Scan for the cell matching the given text and deliver its (x, y) coordinate at center. 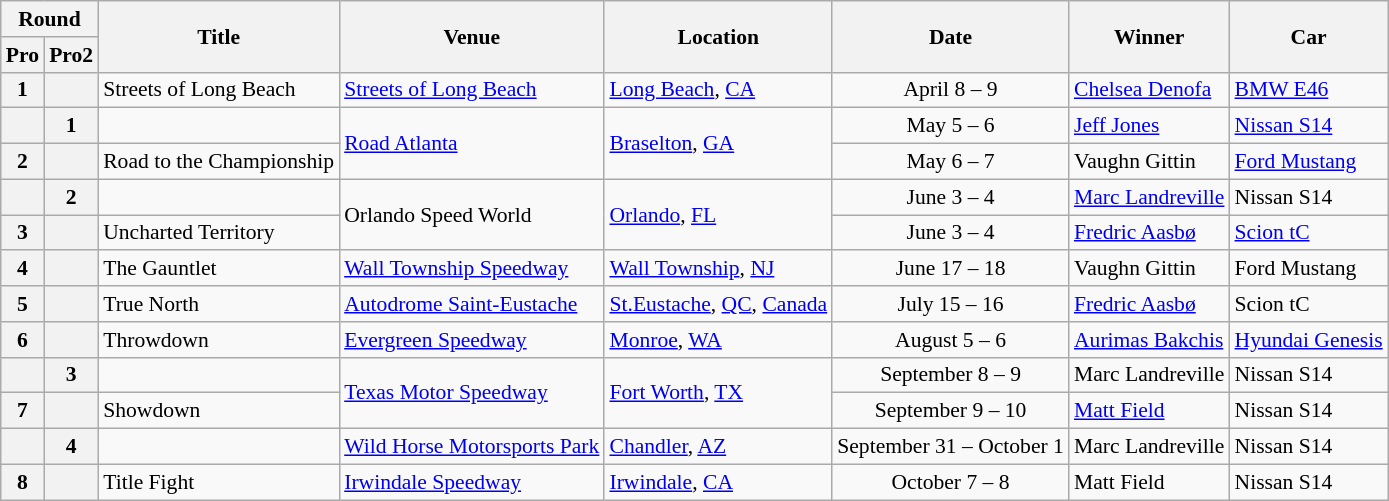
5 (22, 304)
Uncharted Territory (218, 233)
Pro2 (71, 55)
Irwindale Speedway (472, 482)
October 7 – 8 (950, 482)
Showdown (218, 411)
Fort Worth, TX (718, 392)
Irwindale, CA (718, 482)
Venue (472, 36)
Hyundai Genesis (1309, 340)
True North (218, 304)
Aurimas Bakchis (1150, 340)
Long Beach, CA (718, 90)
Pro (22, 55)
Braselton, GA (718, 144)
Road Atlanta (472, 144)
June 17 – 18 (950, 269)
Date (950, 36)
Road to the Championship (218, 162)
Texas Motor Speedway (472, 392)
8 (22, 482)
Wall Township Speedway (472, 269)
Car (1309, 36)
Title (218, 36)
Winner (1150, 36)
Location (718, 36)
July 15 – 16 (950, 304)
Orlando, FL (718, 214)
The Gauntlet (218, 269)
Monroe, WA (718, 340)
Wild Horse Motorsports Park (472, 447)
Evergreen Speedway (472, 340)
May 6 – 7 (950, 162)
Chelsea Denofa (1150, 90)
BMW E46 (1309, 90)
7 (22, 411)
6 (22, 340)
St.Eustache, QC, Canada (718, 304)
Wall Township, NJ (718, 269)
Jeff Jones (1150, 126)
May 5 – 6 (950, 126)
Chandler, AZ (718, 447)
Autodrome Saint-Eustache (472, 304)
September 8 – 9 (950, 375)
April 8 – 9 (950, 90)
September 9 – 10 (950, 411)
August 5 – 6 (950, 340)
September 31 – October 1 (950, 447)
Round (50, 19)
Orlando Speed World (472, 214)
Title Fight (218, 482)
Throwdown (218, 340)
